Output the (x, y) coordinate of the center of the cell containing the given text.  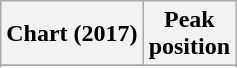
Chart (2017) (72, 34)
Peakposition (189, 34)
